Locate the cell with the specified text and output its [x, y] center coordinate. 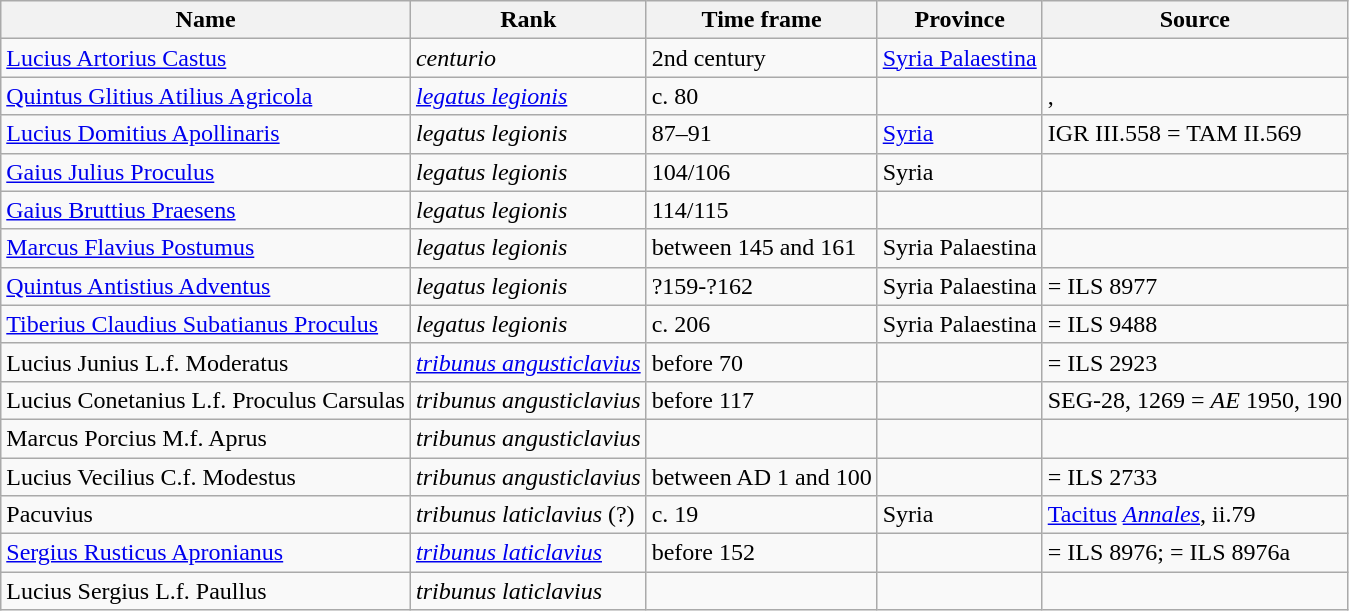
Lucius Conetanius L.f. Proculus Carsulas [206, 400]
Lucius Vecilius C.f. Modestus [206, 477]
c. 80 [762, 96]
Lucius Domitius Apollinaris [206, 134]
Lucius Junius L.f. Moderatus [206, 362]
IGR III.558 = TAM II.569 [1194, 134]
Tiberius Claudius Subatianus Proculus [206, 324]
Quintus Antistius Adventus [206, 286]
SEG-28, 1269 = AE 1950, 190 [1194, 400]
c. 19 [762, 515]
c. 206 [762, 324]
87–91 [762, 134]
Sergius Rusticus Apronianus [206, 553]
Quintus Glitius Atilius Agricola [206, 96]
before 152 [762, 553]
= ILS 8977 [1194, 286]
between 145 and 161 [762, 248]
= ILS 2733 [1194, 477]
104/106 [762, 172]
Pacuvius [206, 515]
Source [1194, 20]
centurio [528, 58]
Province [960, 20]
Lucius Artorius Castus [206, 58]
, [1194, 96]
Rank [528, 20]
Marcus Porcius M.f. Aprus [206, 438]
?159-?162 [762, 286]
between AD 1 and 100 [762, 477]
2nd century [762, 58]
= ILS 8976; = ILS 8976a [1194, 553]
before 117 [762, 400]
= ILS 9488 [1194, 324]
= ILS 2923 [1194, 362]
Time frame [762, 20]
Marcus Flavius Postumus [206, 248]
Name [206, 20]
Tacitus Annales, ii.79 [1194, 515]
before 70 [762, 362]
Lucius Sergius L.f. Paullus [206, 591]
Gaius Julius Proculus [206, 172]
114/115 [762, 210]
tribunus laticlavius (?) [528, 515]
Gaius Bruttius Praesens [206, 210]
